Output the (x, y) coordinate of the center of the cell containing the given text.  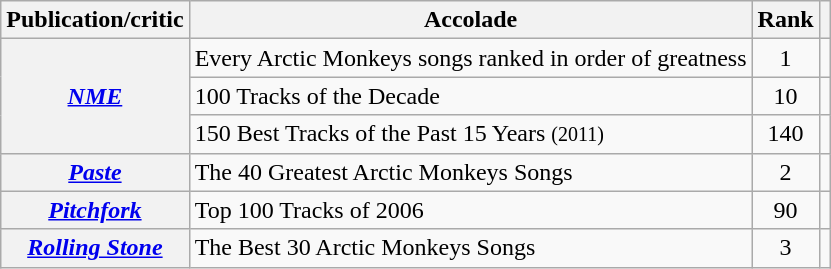
1 (786, 58)
90 (786, 210)
NME (95, 96)
3 (786, 248)
10 (786, 96)
Pitchfork (95, 210)
2 (786, 172)
Paste (95, 172)
Top 100 Tracks of 2006 (470, 210)
Publication/critic (95, 20)
The 40 Greatest Arctic Monkeys Songs (470, 172)
Rank (786, 20)
150 Best Tracks of the Past 15 Years (2011) (470, 134)
The Best 30 Arctic Monkeys Songs (470, 248)
100 Tracks of the Decade (470, 96)
Every Arctic Monkeys songs ranked in order of greatness (470, 58)
Rolling Stone (95, 248)
140 (786, 134)
Accolade (470, 20)
